Detect which cell encompasses the target text, then output its [x, y] center coordinate. 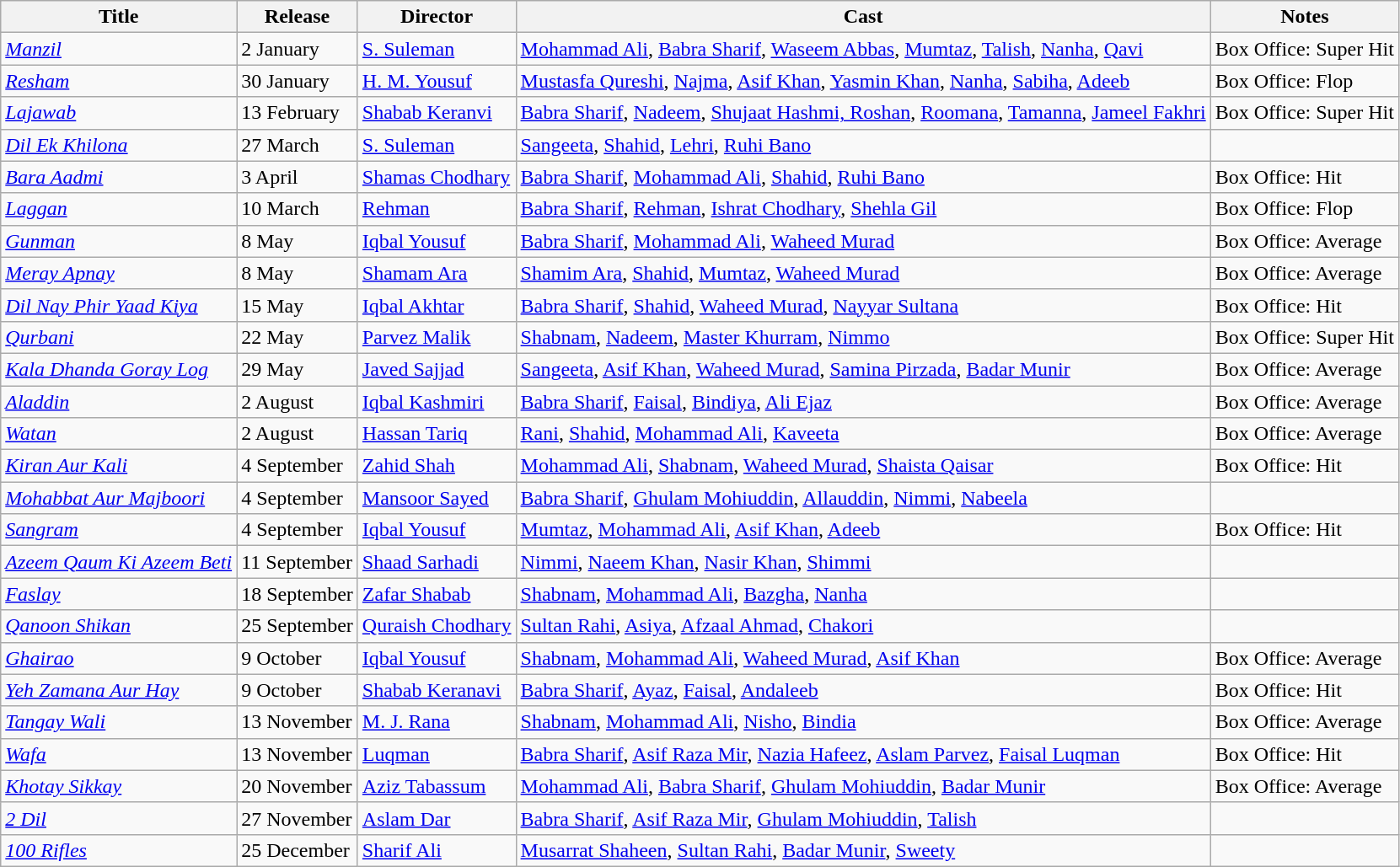
Manzil [119, 49]
Musarrat Shaheen, Sultan Rahi, Badar Munir, Sweety [863, 850]
Yeh Zamana Aur Hay [119, 690]
Mumtaz, Mohammad Ali, Asif Khan, Adeeb [863, 530]
27 November [298, 818]
Tangay Wali [119, 722]
Parvez Malik [437, 337]
Watan [119, 434]
Mohammad Ali, Babra Sharif, Ghulam Mohiuddin, Badar Munir [863, 786]
Zafar Shabab [437, 594]
Bara Aadmi [119, 177]
Luqman [437, 754]
Nimmi, Naeem Khan, Nasir Khan, Shimmi [863, 562]
Khotay Sikkay [119, 786]
Babra Sharif, Shahid, Waheed Murad, Nayyar Sultana [863, 305]
18 September [298, 594]
27 March [298, 145]
10 March [298, 209]
Lajawab [119, 113]
25 September [298, 626]
Shabnam, Nadeem, Master Khurram, Nimmo [863, 337]
Release [298, 17]
2 Dil [119, 818]
Babra Sharif, Asif Raza Mir, Ghulam Mohiuddin, Talish [863, 818]
Sangram [119, 530]
Babra Sharif, Ghulam Mohiuddin, Allauddin, Nimmi, Nabeela [863, 498]
Sharif Ali [437, 850]
Shabnam, Mohammad Ali, Nisho, Bindia [863, 722]
Shaad Sarhadi [437, 562]
Aladdin [119, 402]
Gunman [119, 241]
Mustasfa Qureshi, Najma, Asif Khan, Yasmin Khan, Nanha, Sabiha, Adeeb [863, 81]
Director [437, 17]
Resham [119, 81]
100 Rifles [119, 850]
25 December [298, 850]
Mohammad Ali, Shabnam, Waheed Murad, Shaista Qaisar [863, 466]
Dil Ek Khilona [119, 145]
Babra Sharif, Ayaz, Faisal, Andaleeb [863, 690]
Rani, Shahid, Mohammad Ali, Kaveeta [863, 434]
2 January [298, 49]
Laggan [119, 209]
Dil Nay Phir Yaad Kiya [119, 305]
29 May [298, 369]
Title [119, 17]
Kiran Aur Kali [119, 466]
Aziz Tabassum [437, 786]
15 May [298, 305]
Meray Apnay [119, 273]
Shabab Keranvi [437, 113]
Iqbal Kashmiri [437, 402]
Aslam Dar [437, 818]
Babra Sharif, Faisal, Bindiya, Ali Ejaz [863, 402]
Kala Dhanda Goray Log [119, 369]
Azeem Qaum Ki Azeem Beti [119, 562]
Sangeeta, Asif Khan, Waheed Murad, Samina Pirzada, Badar Munir [863, 369]
Shabnam, Mohammad Ali, Bazgha, Nanha [863, 594]
Iqbal Akhtar [437, 305]
Shabnam, Mohammad Ali, Waheed Murad, Asif Khan [863, 658]
Mansoor Sayed [437, 498]
Babra Sharif, Nadeem, Shujaat Hashmi, Roshan, Roomana, Tamanna, Jameel Fakhri [863, 113]
Babra Sharif, Mohammad Ali, Shahid, Ruhi Bano [863, 177]
Hassan Tariq [437, 434]
22 May [298, 337]
Wafa [119, 754]
11 September [298, 562]
3 April [298, 177]
Mohabbat Aur Majboori [119, 498]
Mohammad Ali, Babra Sharif, Waseem Abbas, Mumtaz, Talish, Nanha, Qavi [863, 49]
Qurbani [119, 337]
Cast [863, 17]
Zahid Shah [437, 466]
13 February [298, 113]
Babra Sharif, Mohammad Ali, Waheed Murad [863, 241]
M. J. Rana [437, 722]
Sultan Rahi, Asiya, Afzaal Ahmad, Chakori [863, 626]
30 January [298, 81]
Shamim Ara, Shahid, Mumtaz, Waheed Murad [863, 273]
Rehman [437, 209]
Shamas Chodhary [437, 177]
Faslay [119, 594]
Qanoon Shikan [119, 626]
Ghairao [119, 658]
Babra Sharif, Rehman, Ishrat Chodhary, Shehla Gil [863, 209]
Sangeeta, Shahid, Lehri, Ruhi Bano [863, 145]
H. M. Yousuf [437, 81]
Shabab Keranavi [437, 690]
Quraish Chodhary [437, 626]
Notes [1305, 17]
20 November [298, 786]
Babra Sharif, Asif Raza Mir, Nazia Hafeez, Aslam Parvez, Faisal Luqman [863, 754]
Shamam Ara [437, 273]
Javed Sajjad [437, 369]
